Return [X, Y] of the center of cell containing provided text 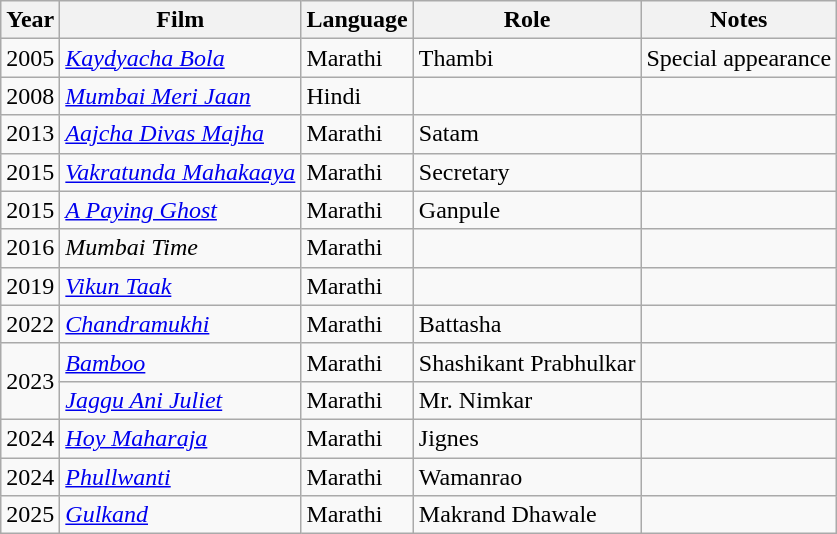
2016 [30, 248]
Special appearance [739, 58]
2022 [30, 324]
Mumbai Meri Jaan [180, 96]
Hoy Maharaja [180, 438]
Makrand Dhawale [527, 515]
Mr. Nimkar [527, 400]
Notes [739, 20]
Chandramukhi [180, 324]
Bamboo [180, 362]
Kaydyacha Bola [180, 58]
Ganpule [527, 210]
2019 [30, 286]
Year [30, 20]
2008 [30, 96]
Language [357, 20]
Wamanrao [527, 477]
Vikun Taak [180, 286]
2023 [30, 381]
2013 [30, 134]
Jignes [527, 438]
Shashikant Prabhulkar [527, 362]
Vakratunda Mahakaaya [180, 172]
A Paying Ghost [180, 210]
Mumbai Time [180, 248]
Satam [527, 134]
Phullwanti [180, 477]
Role [527, 20]
Hindi [357, 96]
Secretary [527, 172]
Battasha [527, 324]
2005 [30, 58]
Thambi [527, 58]
Gulkand [180, 515]
Jaggu Ani Juliet [180, 400]
2025 [30, 515]
Film [180, 20]
Aajcha Divas Majha [180, 134]
